Provide the [x, y] coordinate of the cell's center where the given text is located.  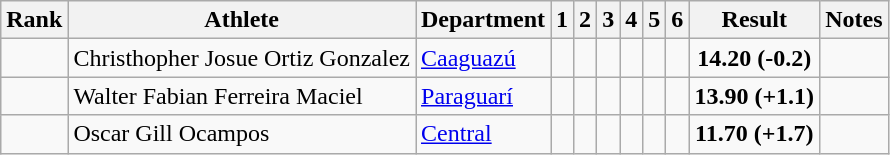
1 [562, 20]
11.70 (+1.7) [754, 134]
Paraguarí [484, 96]
Athlete [242, 20]
4 [632, 20]
Christhopher Josue Ortiz Gonzalez [242, 58]
2 [586, 20]
3 [608, 20]
Caaguazú [484, 58]
6 [678, 20]
Central [484, 134]
13.90 (+1.1) [754, 96]
Department [484, 20]
Notes [854, 20]
14.20 (-0.2) [754, 58]
Walter Fabian Ferreira Maciel [242, 96]
Result [754, 20]
Oscar Gill Ocampos [242, 134]
Rank [34, 20]
5 [654, 20]
